Scan for the cell matching the given text and deliver its [X, Y] coordinate at center. 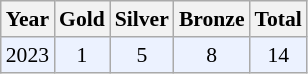
Bronze [212, 19]
Total [278, 19]
5 [142, 55]
Silver [142, 19]
Gold [82, 19]
1 [82, 55]
8 [212, 55]
Year [28, 19]
2023 [28, 55]
14 [278, 55]
